Output the (X, Y) coordinate of the center of the cell containing the given text.  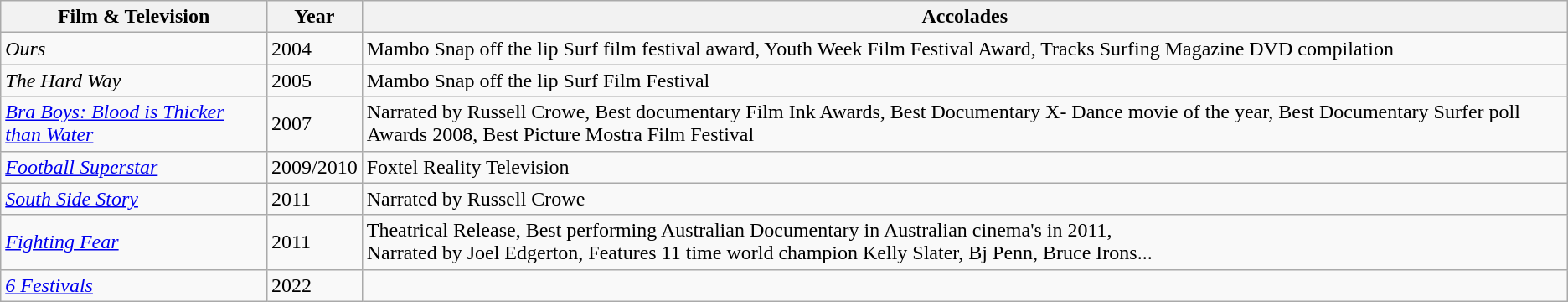
The Hard Way (134, 81)
2005 (314, 81)
2007 (314, 124)
Fighting Fear (134, 242)
2009/2010 (314, 167)
Ours (134, 49)
2004 (314, 49)
Narrated by Russell Crowe (965, 199)
6 Festivals (134, 285)
Football Superstar (134, 167)
Year (314, 17)
Mambo Snap off the lip Surf film festival award, Youth Week Film Festival Award, Tracks Surfing Magazine DVD compilation (965, 49)
South Side Story (134, 199)
Mambo Snap off the lip Surf Film Festival (965, 81)
2022 (314, 285)
Film & Television (134, 17)
Foxtel Reality Television (965, 167)
Accolades (965, 17)
Bra Boys: Blood is Thicker than Water (134, 124)
